Capture the cell that displays the provided text and extract its [X, Y] central coordinate. 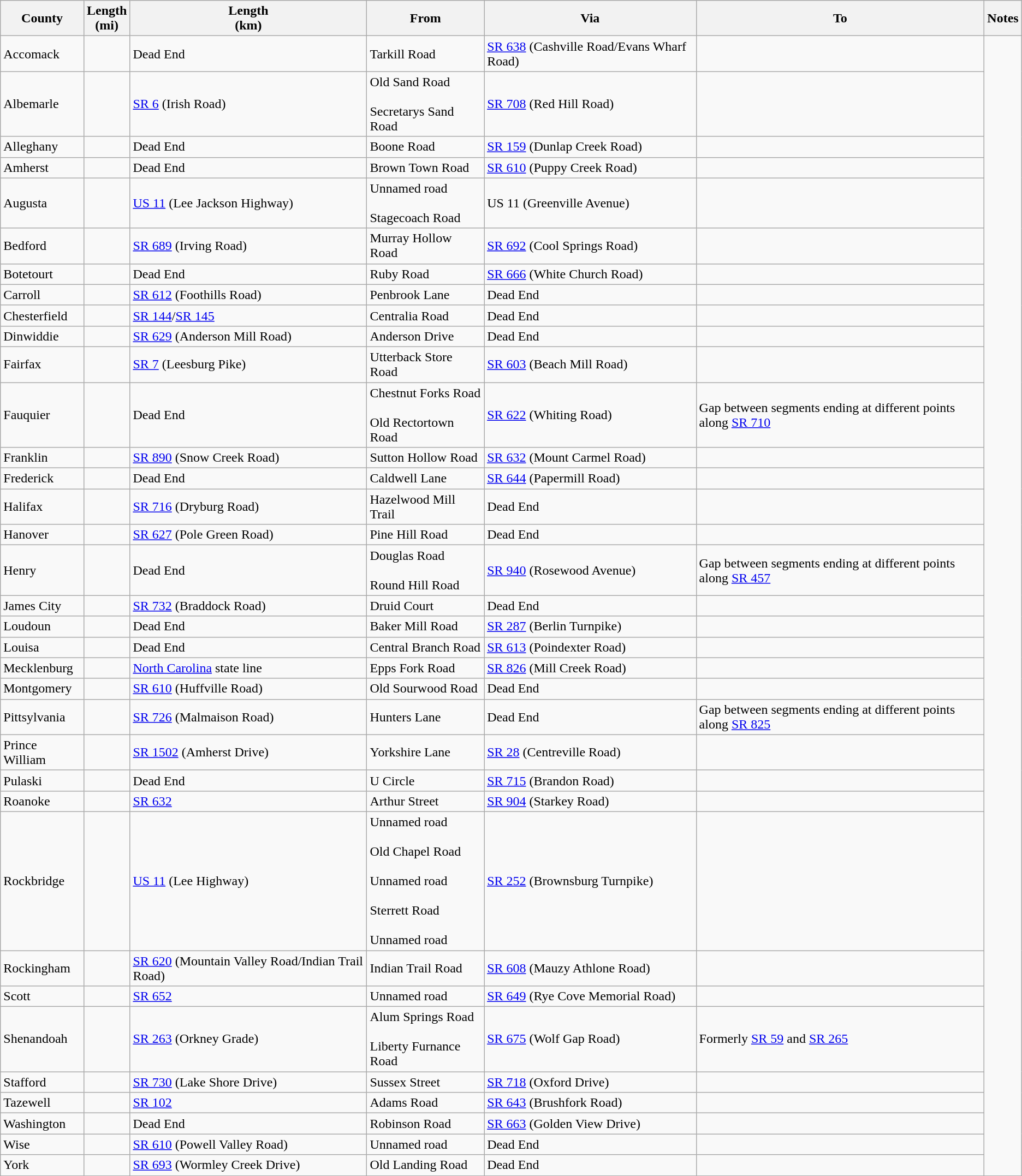
SR 603 (Beach Mill Road) [590, 365]
Douglas RoadRound Hill Road [426, 570]
Old Sand RoadSecretarys Sand Road [426, 104]
SR 632 [248, 801]
Penbrook Lane [426, 295]
Unnamed roadOld Chapel RoadUnnamed roadSterrett RoadUnnamed road [426, 881]
SR 622 (Whiting Road) [590, 415]
Pittsylvania [43, 717]
Yorkshire Lane [426, 752]
From [426, 19]
SR 666 (White Church Road) [590, 274]
Adams Road [426, 1103]
SR 726 (Malmaison Road) [248, 717]
SR 610 (Huffville Road) [248, 689]
SR 643 (Brushfork Road) [590, 1103]
Baker Mill Road [426, 626]
Prince William [43, 752]
North Carolina state line [248, 668]
SR 612 (Foothills Road) [248, 295]
SR 940 (Rosewood Avenue) [590, 570]
SR 627 (Pole Green Road) [248, 535]
SR 629 (Anderson Mill Road) [248, 336]
Murray Hollow Road [426, 246]
Tazewell [43, 1103]
County [43, 19]
Tarkill Road [426, 53]
SR 708 (Red Hill Road) [590, 104]
Gap between segments ending at different points along SR 825 [840, 717]
Mecklenburg [43, 668]
Length(mi) [106, 19]
Botetourt [43, 274]
Anderson Drive [426, 336]
Franklin [43, 458]
Length(km) [248, 19]
SR 610 (Puppy Creek Road) [590, 168]
Gap between segments ending at different points along SR 710 [840, 415]
Washington [43, 1124]
SR 159 (Dunlap Creek Road) [590, 147]
SR 638 (Cashville Road/Evans Wharf Road) [590, 53]
SR 652 [248, 996]
SR 689 (Irving Road) [248, 246]
Alum Springs RoadLiberty Furnance Road [426, 1039]
Caldwell Lane [426, 479]
SR 1502 (Amherst Drive) [248, 752]
Unnamed roadStagecoach Road [426, 203]
Utterback Store Road [426, 365]
Druid Court [426, 606]
Gap between segments ending at different points along SR 457 [840, 570]
Dinwiddie [43, 336]
Albemarle [43, 104]
Rockbridge [43, 881]
Henry [43, 570]
Old Sourwood Road [426, 689]
SR 620 (Mountain Valley Road/Indian Trail Road) [248, 968]
Roanoke [43, 801]
Via [590, 19]
Centralia Road [426, 315]
SR 675 (Wolf Gap Road) [590, 1039]
US 11 (Greenville Avenue) [590, 203]
Shenandoah [43, 1039]
Scott [43, 996]
Louisa [43, 647]
SR 613 (Poindexter Road) [590, 647]
Old Landing Road [426, 1165]
Hanover [43, 535]
Carroll [43, 295]
Sussex Street [426, 1082]
SR 663 (Golden View Drive) [590, 1124]
Chestnut Forks RoadOld Rectortown Road [426, 415]
SR 644 (Papermill Road) [590, 479]
SR 732 (Braddock Road) [248, 606]
SR 287 (Berlin Turnpike) [590, 626]
SR 715 (Brandon Road) [590, 780]
Chesterfield [43, 315]
Accomack [43, 53]
York [43, 1165]
SR 6 (Irish Road) [248, 104]
Fairfax [43, 365]
Sutton Hollow Road [426, 458]
SR 718 (Oxford Drive) [590, 1082]
Augusta [43, 203]
US 11 (Lee Highway) [248, 881]
Amherst [43, 168]
SR 610 (Powell Valley Road) [248, 1144]
SR 693 (Wormley Creek Drive) [248, 1165]
SR 252 (Brownsburg Turnpike) [590, 881]
U Circle [426, 780]
Montgomery [43, 689]
Brown Town Road [426, 168]
Boone Road [426, 147]
Wise [43, 1144]
Robinson Road [426, 1124]
SR 692 (Cool Springs Road) [590, 246]
Halifax [43, 506]
SR 904 (Starkey Road) [590, 801]
SR 28 (Centreville Road) [590, 752]
SR 826 (Mill Creek Road) [590, 668]
James City [43, 606]
Pulaski [43, 780]
Frederick [43, 479]
Indian Trail Road [426, 968]
Bedford [43, 246]
To [840, 19]
Stafford [43, 1082]
SR 7 (Leesburg Pike) [248, 365]
Ruby Road [426, 274]
Alleghany [43, 147]
Hazelwood Mill Trail [426, 506]
SR 263 (Orkney Grade) [248, 1039]
Rockingham [43, 968]
Central Branch Road [426, 647]
SR 632 (Mount Carmel Road) [590, 458]
Loudoun [43, 626]
SR 649 (Rye Cove Memorial Road) [590, 996]
Hunters Lane [426, 717]
US 11 (Lee Jackson Highway) [248, 203]
SR 890 (Snow Creek Road) [248, 458]
SR 716 (Dryburg Road) [248, 506]
SR 608 (Mauzy Athlone Road) [590, 968]
Formerly SR 59 and SR 265 [840, 1039]
Epps Fork Road [426, 668]
SR 102 [248, 1103]
SR 730 (Lake Shore Drive) [248, 1082]
Fauquier [43, 415]
SR 144/SR 145 [248, 315]
Arthur Street [426, 801]
Notes [1003, 19]
Pine Hill Road [426, 535]
